For the text-containing cell, return its midpoint in [x, y] coordinate format. 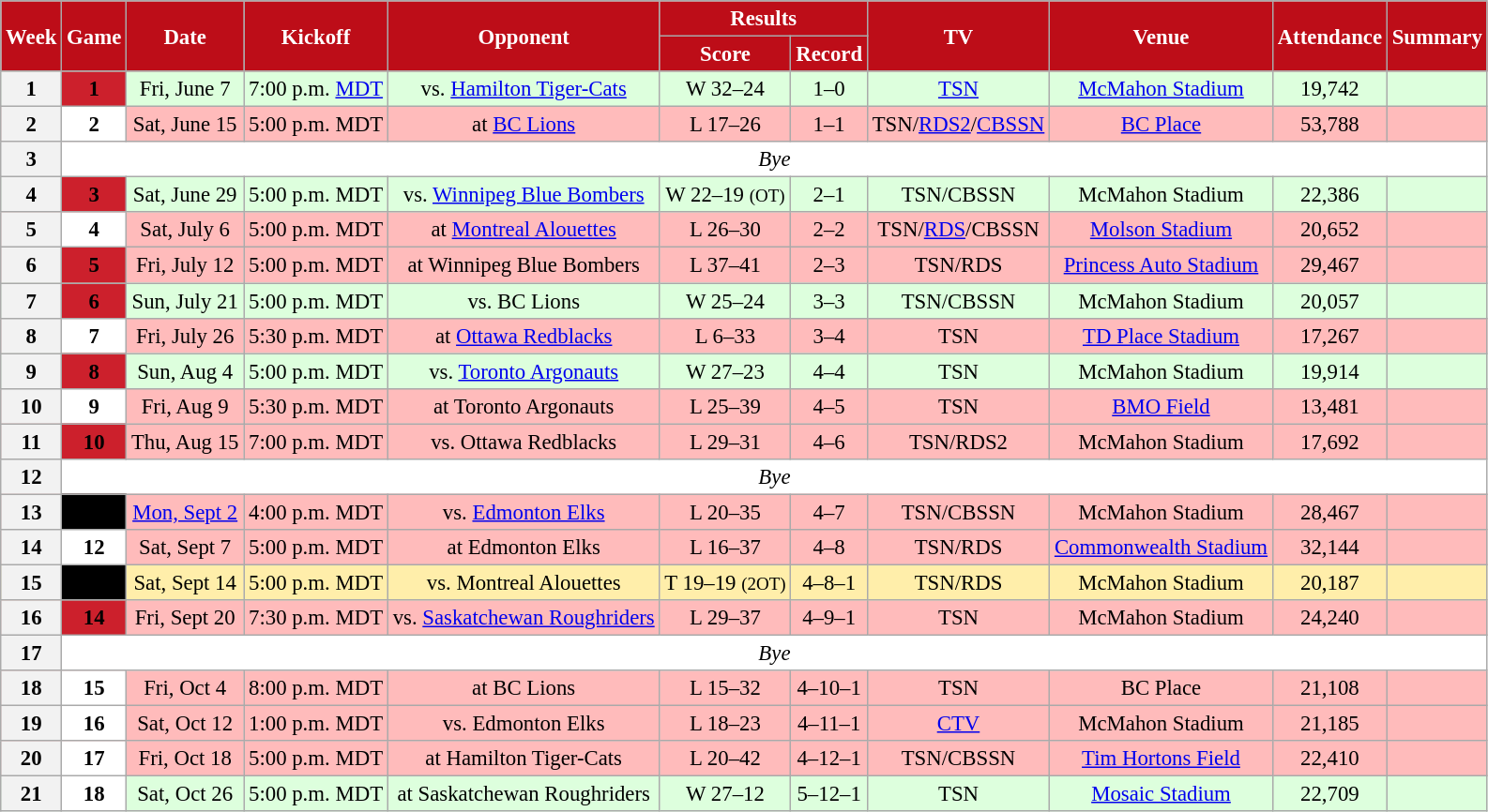
4:00 p.m. MDT [316, 512]
21 [32, 794]
Sat, Sept 7 [186, 548]
19,914 [1329, 371]
W 27–23 [725, 371]
4–8 [829, 548]
at Edmonton Elks [524, 548]
TD Place Stadium [1162, 336]
W 22–19 (OT) [725, 195]
19 [32, 724]
L 20–42 [725, 759]
TSN/RDS/CBSSN [958, 230]
L 20–35 [725, 512]
at Winnipeg Blue Bombers [524, 265]
Fri, Sept 20 [186, 618]
24,240 [1329, 618]
4–4 [829, 371]
TV [958, 36]
Tim Hortons Field [1162, 759]
L 16–37 [725, 548]
Summary [1437, 36]
T 19–19 (2OT) [725, 582]
Sat, Oct 12 [186, 724]
W 32–24 [725, 89]
Date [186, 36]
2–2 [829, 230]
Sun, Aug 4 [186, 371]
32,144 [1329, 548]
W 27–12 [725, 794]
L 15–32 [725, 688]
at Ottawa Redblacks [524, 336]
3–3 [829, 301]
4–5 [829, 406]
Game [94, 36]
vs. Ottawa Redblacks [524, 442]
Princess Auto Stadium [1162, 265]
Sat, July 6 [186, 230]
1–1 [829, 125]
4–12–1 [829, 759]
Fri, June 7 [186, 89]
L 17–26 [725, 125]
vs. BC Lions [524, 301]
vs. Montreal Alouettes [524, 582]
W 25–24 [725, 301]
Kickoff [316, 36]
TSN/RDS2 [958, 442]
4–9–1 [829, 618]
4–6 [829, 442]
17,267 [1329, 336]
20,187 [1329, 582]
L 26–30 [725, 230]
29,467 [1329, 265]
Sat, Sept 14 [186, 582]
21,108 [1329, 688]
2–1 [829, 195]
22,410 [1329, 759]
Opponent [524, 36]
L 6–33 [725, 336]
Mon, Sept 2 [186, 512]
53,788 [1329, 125]
28,467 [1329, 512]
22,386 [1329, 195]
7:30 p.m. MDT [316, 618]
BMO Field [1162, 406]
Fri, Oct 18 [186, 759]
Commonwealth Stadium [1162, 548]
4–11–1 [829, 724]
2–3 [829, 265]
5–12–1 [829, 794]
at Montreal Alouettes [524, 230]
L 37–41 [725, 265]
4–10–1 [829, 688]
1–0 [829, 89]
8:00 p.m. MDT [316, 688]
Fri, Aug 9 [186, 406]
at Saskatchewan Roughriders [524, 794]
13,481 [1329, 406]
Record [829, 54]
20,652 [1329, 230]
vs. Winnipeg Blue Bombers [524, 195]
Mosaic Stadium [1162, 794]
at Toronto Argonauts [524, 406]
vs. Toronto Argonauts [524, 371]
Thu, Aug 15 [186, 442]
1:00 p.m. MDT [316, 724]
Week [32, 36]
Sat, Oct 26 [186, 794]
CTV [958, 724]
17,692 [1329, 442]
Fri, Oct 4 [186, 688]
L 25–39 [725, 406]
L 29–37 [725, 618]
at Hamilton Tiger-Cats [524, 759]
Fri, July 12 [186, 265]
Sat, June 29 [186, 195]
Molson Stadium [1162, 230]
Results [764, 19]
Attendance [1329, 36]
21,185 [1329, 724]
4–7 [829, 512]
20 [32, 759]
22,709 [1329, 794]
Venue [1162, 36]
Fri, July 26 [186, 336]
3–4 [829, 336]
vs. Saskatchewan Roughriders [524, 618]
L 18–23 [725, 724]
TSN/RDS2/CBSSN [958, 125]
Score [725, 54]
L 29–31 [725, 442]
4–8–1 [829, 582]
Sat, June 15 [186, 125]
Sun, July 21 [186, 301]
20,057 [1329, 301]
vs. Hamilton Tiger-Cats [524, 89]
19,742 [1329, 89]
